Locate the cell with the specified text and output its [x, y] center coordinate. 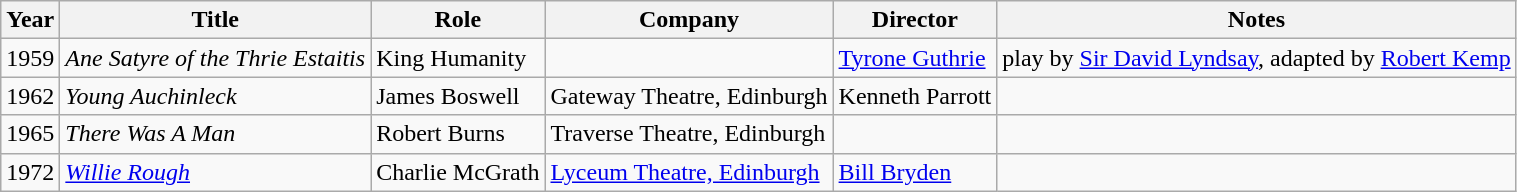
Company [689, 20]
Title [216, 20]
James Boswell [458, 96]
Robert Burns [458, 134]
Young Auchinleck [216, 96]
Tyrone Guthrie [915, 58]
Lyceum Theatre, Edinburgh [689, 172]
Role [458, 20]
Willie Rough [216, 172]
Year [30, 20]
Ane Satyre of the Thrie Estaitis [216, 58]
Kenneth Parrott [915, 96]
There Was A Man [216, 134]
Bill Bryden [915, 172]
1962 [30, 96]
Director [915, 20]
1972 [30, 172]
1959 [30, 58]
King Humanity [458, 58]
Traverse Theatre, Edinburgh [689, 134]
Gateway Theatre, Edinburgh [689, 96]
1965 [30, 134]
Notes [1256, 20]
play by Sir David Lyndsay, adapted by Robert Kemp [1256, 58]
Charlie McGrath [458, 172]
